Output the (x, y) coordinate of the center of the cell containing the given text.  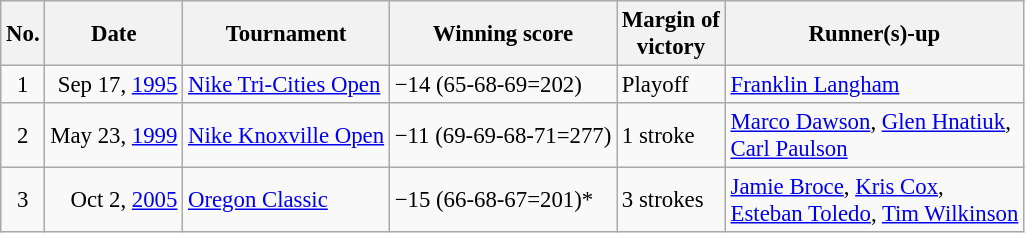
1 (23, 85)
Jamie Broce, Kris Cox, Esteban Toledo, Tim Wilkinson (874, 200)
Franklin Langham (874, 85)
Oregon Classic (286, 200)
Oct 2, 2005 (114, 200)
Date (114, 34)
−15 (66-68-67=201)* (502, 200)
Nike Tri-Cities Open (286, 85)
Nike Knoxville Open (286, 136)
Margin ofvictory (672, 34)
−14 (65-68-69=202) (502, 85)
Winning score (502, 34)
Playoff (672, 85)
−11 (69-69-68-71=277) (502, 136)
Sep 17, 1995 (114, 85)
1 stroke (672, 136)
3 (23, 200)
3 strokes (672, 200)
Tournament (286, 34)
May 23, 1999 (114, 136)
No. (23, 34)
Marco Dawson, Glen Hnatiuk, Carl Paulson (874, 136)
Runner(s)-up (874, 34)
2 (23, 136)
